Pinpoint the cell where the given text exists, returning its (x, y) midpoint coordinate. 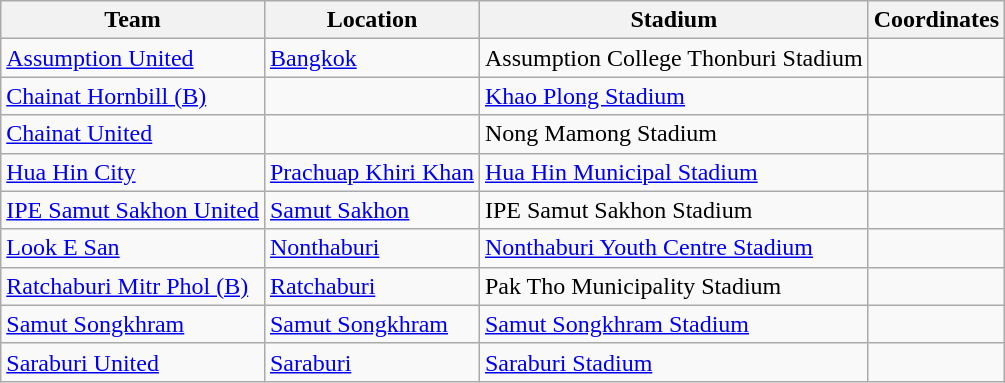
Location (372, 20)
Saraburi (372, 362)
Hua Hin Municipal Stadium (674, 172)
Ratchaburi (372, 286)
Nonthaburi (372, 248)
Chainat United (133, 134)
Coordinates (936, 20)
Saraburi Stadium (674, 362)
Look E San (133, 248)
IPE Samut Sakhon Stadium (674, 210)
Samut Songkhram Stadium (674, 324)
Khao Plong Stadium (674, 96)
Bangkok (372, 58)
Pak Tho Municipality Stadium (674, 286)
Prachuap Khiri Khan (372, 172)
Nonthaburi Youth Centre Stadium (674, 248)
Stadium (674, 20)
Nong Mamong Stadium (674, 134)
Hua Hin City (133, 172)
Chainat Hornbill (B) (133, 96)
Assumption United (133, 58)
IPE Samut Sakhon United (133, 210)
Team (133, 20)
Assumption College Thonburi Stadium (674, 58)
Saraburi United (133, 362)
Ratchaburi Mitr Phol (B) (133, 286)
Samut Sakhon (372, 210)
